From the cell containing the given text, extract its center point as (x, y) coordinate. 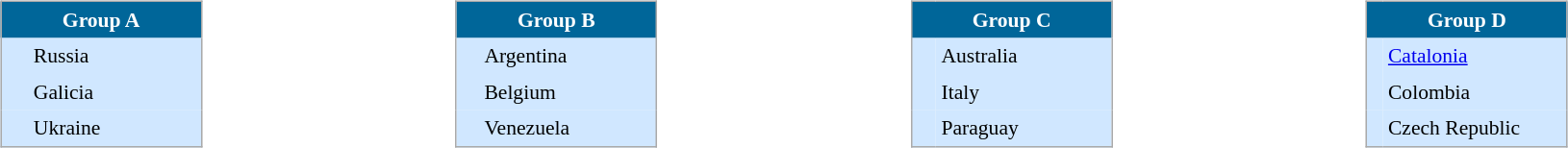
Venezuela (568, 128)
Galicia (115, 92)
Group D (1467, 19)
Paraguay (1024, 128)
Ukraine (115, 128)
Argentina (568, 57)
Colombia (1475, 92)
Belgium (568, 92)
Czech Republic (1475, 128)
Group B (556, 19)
Catalonia (1475, 57)
Australia (1024, 57)
Group A (101, 19)
Group C (1011, 19)
Russia (115, 57)
Italy (1024, 92)
